Output the (x, y) coordinate of the center of the cell containing the given text.  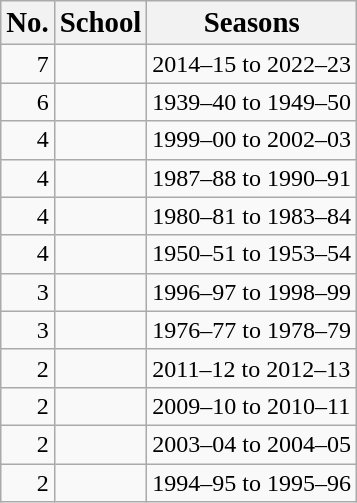
6 (28, 102)
1987–88 to 1990–91 (252, 178)
2009–10 to 2010–11 (252, 406)
No. (28, 23)
School (100, 23)
1980–81 to 1983–84 (252, 216)
2003–04 to 2004–05 (252, 444)
1939–40 to 1949–50 (252, 102)
1976–77 to 1978–79 (252, 330)
2011–12 to 2012–13 (252, 368)
1950–51 to 1953–54 (252, 254)
1999–00 to 2002–03 (252, 140)
2014–15 to 2022–23 (252, 64)
Seasons (252, 23)
1994–95 to 1995–96 (252, 483)
1996–97 to 1998–99 (252, 292)
7 (28, 64)
